Search for the cell housing the specified text and yield its [X, Y] center coordinate. 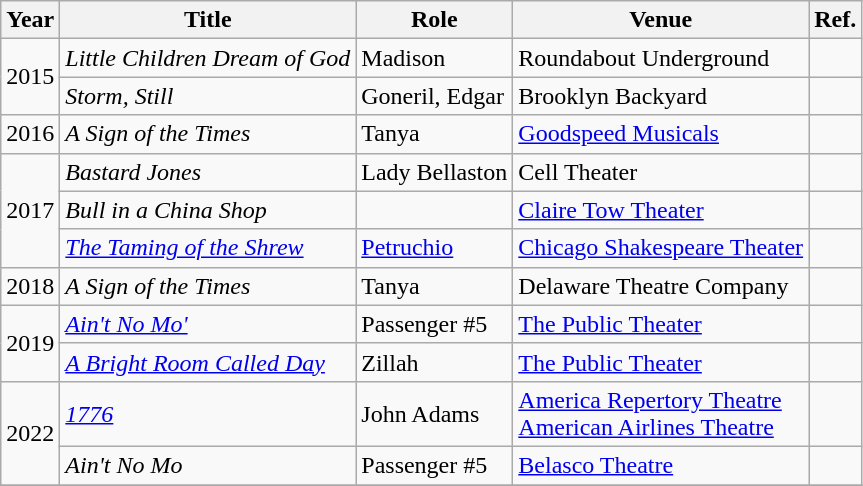
2018 [30, 286]
2019 [30, 343]
America Repertory Theatre American Airlines Theatre [661, 414]
Ain't No Mo [208, 465]
Storm, Still [208, 96]
2017 [30, 210]
Bull in a China Shop [208, 210]
Venue [661, 20]
Goneril, Edgar [434, 96]
2016 [30, 134]
Belasco Theatre [661, 465]
Role [434, 20]
Ain't No Mo' [208, 324]
Madison [434, 58]
2022 [30, 432]
Claire Tow Theater [661, 210]
Ref. [836, 20]
Zillah [434, 362]
Brooklyn Backyard [661, 96]
Cell Theater [661, 172]
A Bright Room Called Day [208, 362]
Lady Bellaston [434, 172]
2015 [30, 77]
John Adams [434, 414]
Chicago Shakespeare Theater [661, 248]
Little Children Dream of God [208, 58]
Year [30, 20]
Delaware Theatre Company [661, 286]
Petruchio [434, 248]
The Taming of the Shrew [208, 248]
Roundabout Underground [661, 58]
Title [208, 20]
Goodspeed Musicals [661, 134]
1776 [208, 414]
Bastard Jones [208, 172]
